Output the (x, y) coordinate of the center of the cell containing the given text.  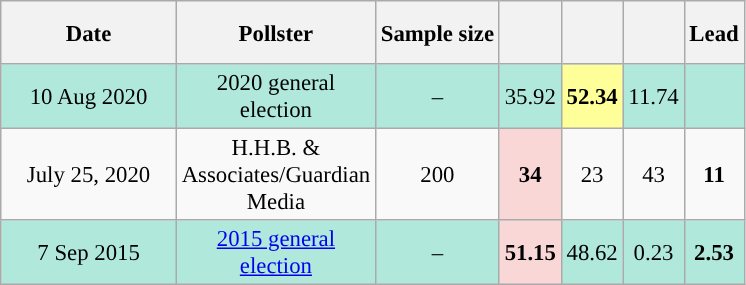
H.H.B. & Associates/Guardian Media (276, 175)
2020 general election (276, 96)
Date (89, 32)
July 25, 2020 (89, 175)
11.74 (654, 96)
48.62 (592, 252)
Lead (714, 32)
43 (654, 175)
35.92 (530, 96)
51.15 (530, 252)
Sample size (437, 32)
7 Sep 2015 (89, 252)
2015 general election (276, 252)
10 Aug 2020 (89, 96)
23 (592, 175)
0.23 (654, 252)
11 (714, 175)
52.34 (592, 96)
34 (530, 175)
2.53 (714, 252)
200 (437, 175)
Pollster (276, 32)
